Locate the cell with the specified text and output its [x, y] center coordinate. 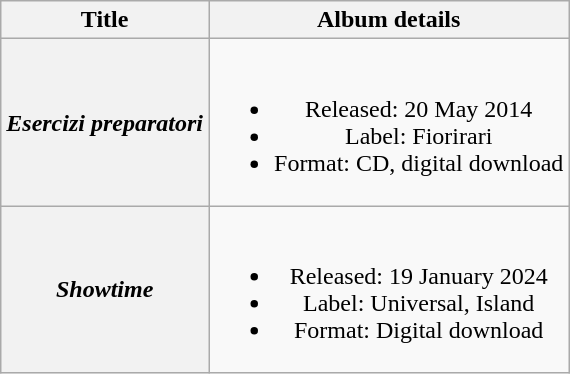
Showtime [105, 290]
Esercizi preparatori [105, 122]
Title [105, 20]
Album details [388, 20]
Released: 20 May 2014Label: FiorirariFormat: CD, digital download [388, 122]
Released: 19 January 2024Label: Universal, IslandFormat: Digital download [388, 290]
